Return (X, Y) of the center of cell containing provided text 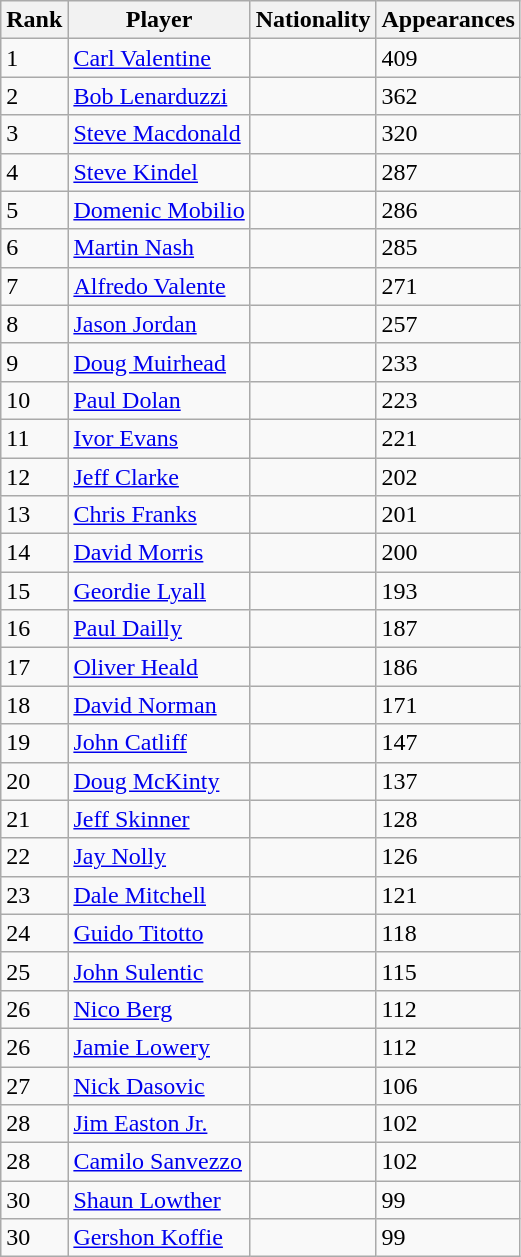
John Sulentic (159, 971)
Alfredo Valente (159, 286)
18 (34, 705)
221 (448, 438)
Domenic Mobilio (159, 210)
21 (34, 819)
115 (448, 971)
David Morris (159, 553)
Jason Jordan (159, 324)
Carl Valentine (159, 58)
13 (34, 515)
Oliver Heald (159, 667)
17 (34, 667)
16 (34, 629)
27 (34, 1085)
8 (34, 324)
10 (34, 400)
9 (34, 362)
257 (448, 324)
106 (448, 1085)
Nationality (313, 20)
19 (34, 743)
202 (448, 477)
20 (34, 781)
24 (34, 933)
286 (448, 210)
223 (448, 400)
320 (448, 134)
David Norman (159, 705)
Geordie Lyall (159, 591)
233 (448, 362)
25 (34, 971)
Guido Titotto (159, 933)
409 (448, 58)
Dale Mitchell (159, 895)
7 (34, 286)
Gershon Koffie (159, 1238)
23 (34, 895)
Steve Kindel (159, 172)
187 (448, 629)
Doug Muirhead (159, 362)
362 (448, 96)
1 (34, 58)
John Catliff (159, 743)
193 (448, 591)
Player (159, 20)
118 (448, 933)
171 (448, 705)
Ivor Evans (159, 438)
3 (34, 134)
Jay Nolly (159, 857)
22 (34, 857)
147 (448, 743)
Martin Nash (159, 248)
Appearances (448, 20)
Shaun Lowther (159, 1200)
11 (34, 438)
15 (34, 591)
12 (34, 477)
Camilo Sanvezzo (159, 1162)
Jeff Clarke (159, 477)
6 (34, 248)
200 (448, 553)
Paul Dolan (159, 400)
14 (34, 553)
Jim Easton Jr. (159, 1124)
186 (448, 667)
128 (448, 819)
137 (448, 781)
2 (34, 96)
285 (448, 248)
121 (448, 895)
Rank (34, 20)
287 (448, 172)
Bob Lenarduzzi (159, 96)
201 (448, 515)
5 (34, 210)
Jeff Skinner (159, 819)
Nico Berg (159, 1009)
271 (448, 286)
4 (34, 172)
Jamie Lowery (159, 1047)
Doug McKinty (159, 781)
Steve Macdonald (159, 134)
Paul Dailly (159, 629)
Chris Franks (159, 515)
Nick Dasovic (159, 1085)
126 (448, 857)
